Provide the (x, y) coordinate of the cell's center where the given text is located.  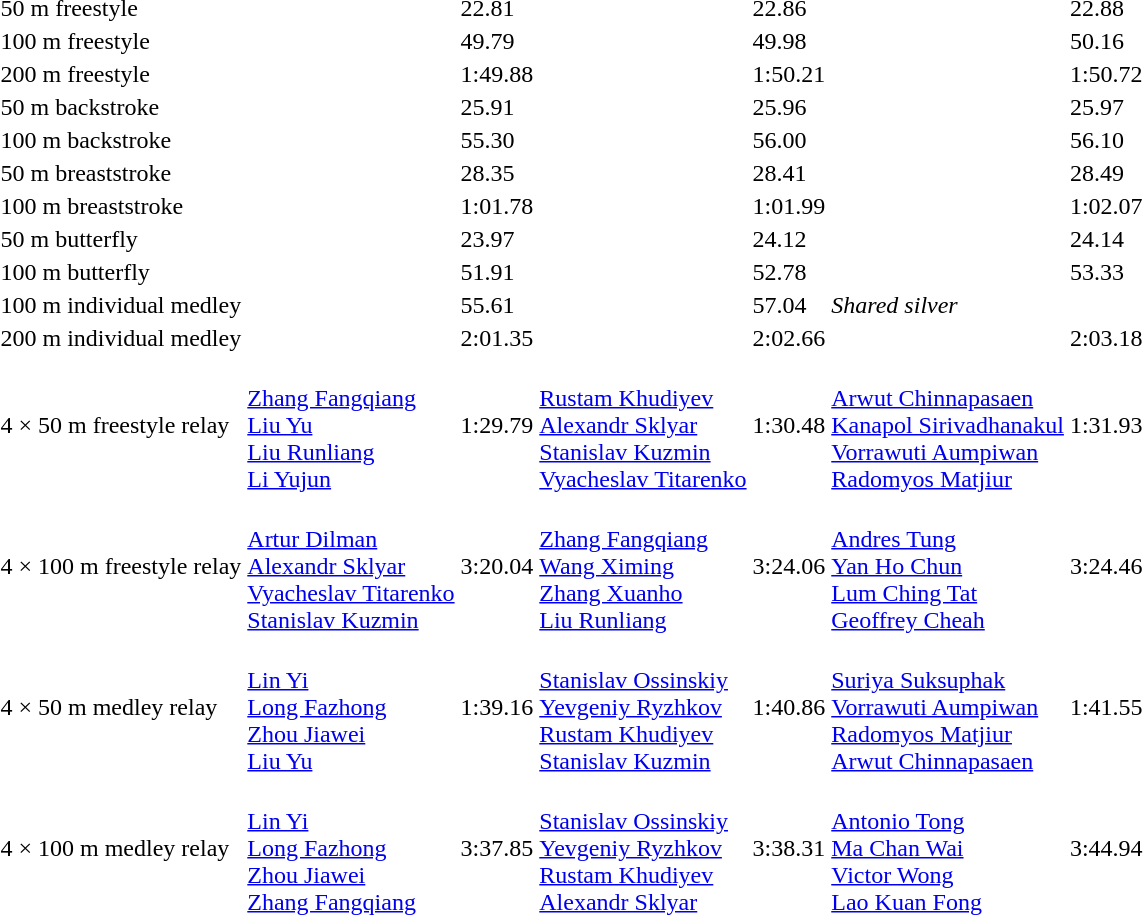
Shared silver (948, 305)
1:01.99 (789, 206)
55.61 (497, 305)
49.79 (497, 41)
28.41 (789, 173)
1:50.21 (789, 74)
1:39.16 (497, 707)
55.30 (497, 140)
2:02.66 (789, 338)
23.97 (497, 239)
Rustam KhudiyevAlexandr SklyarStanislav KuzminVyacheslav Titarenko (643, 425)
Stanislav OssinskiyYevgeniy RyzhkovRustam KhudiyevStanislav Kuzmin (643, 707)
Suriya SuksuphakVorrawuti AumpiwanRadomyos MatjiurArwut Chinnapasaen (948, 707)
3:20.04 (497, 566)
Artur DilmanAlexandr SklyarVyacheslav TitarenkoStanislav Kuzmin (351, 566)
56.00 (789, 140)
1:01.78 (497, 206)
Lin YiLong FazhongZhou JiaweiLiu Yu (351, 707)
51.91 (497, 272)
1:49.88 (497, 74)
Zhang FangqiangLiu YuLiu RunliangLi Yujun (351, 425)
25.96 (789, 107)
1:29.79 (497, 425)
57.04 (789, 305)
1:30.48 (789, 425)
Andres TungYan Ho ChunLum Ching TatGeoffrey Cheah (948, 566)
2:01.35 (497, 338)
28.35 (497, 173)
24.12 (789, 239)
Zhang FangqiangWang XimingZhang XuanhoLiu Runliang (643, 566)
1:40.86 (789, 707)
Arwut ChinnapasaenKanapol SirivadhanakulVorrawuti AumpiwanRadomyos Matjiur (948, 425)
49.98 (789, 41)
3:24.06 (789, 566)
52.78 (789, 272)
25.91 (497, 107)
